Return the [X, Y] coordinate for the center point of the cell that contains the specified text.  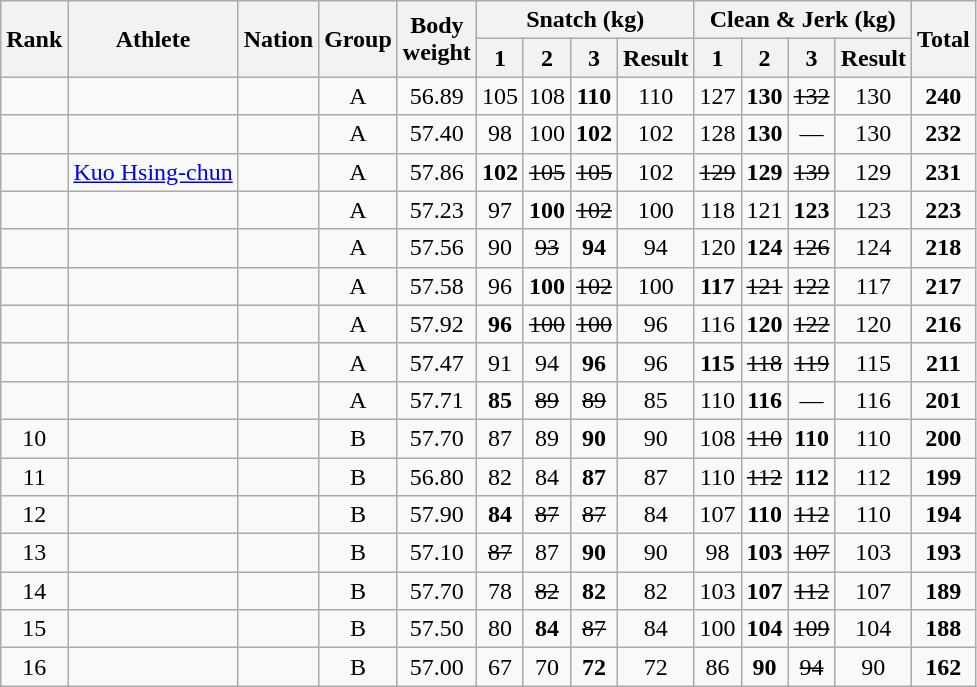
57.00 [436, 667]
126 [812, 248]
91 [500, 362]
86 [718, 667]
211 [944, 362]
12 [34, 515]
57.90 [436, 515]
10 [34, 438]
240 [944, 96]
80 [500, 629]
57.50 [436, 629]
57.40 [436, 134]
Nation [278, 39]
97 [500, 210]
119 [812, 362]
11 [34, 477]
Athlete [153, 39]
57.86 [436, 172]
199 [944, 477]
232 [944, 134]
109 [812, 629]
Kuo Hsing-chun [153, 172]
231 [944, 172]
223 [944, 210]
57.23 [436, 210]
127 [718, 96]
14 [34, 591]
193 [944, 553]
188 [944, 629]
201 [944, 400]
218 [944, 248]
128 [718, 134]
16 [34, 667]
67 [500, 667]
57.10 [436, 553]
57.71 [436, 400]
139 [812, 172]
15 [34, 629]
57.92 [436, 324]
Total [944, 39]
70 [546, 667]
57.56 [436, 248]
93 [546, 248]
162 [944, 667]
13 [34, 553]
78 [500, 591]
216 [944, 324]
Clean & Jerk (kg) [803, 20]
Snatch (kg) [585, 20]
200 [944, 438]
217 [944, 286]
189 [944, 591]
Bodyweight [436, 39]
194 [944, 515]
56.80 [436, 477]
Group [358, 39]
57.47 [436, 362]
132 [812, 96]
56.89 [436, 96]
57.58 [436, 286]
Rank [34, 39]
